Find where the given text appears and provide that cell's center as (X, Y) coordinate. 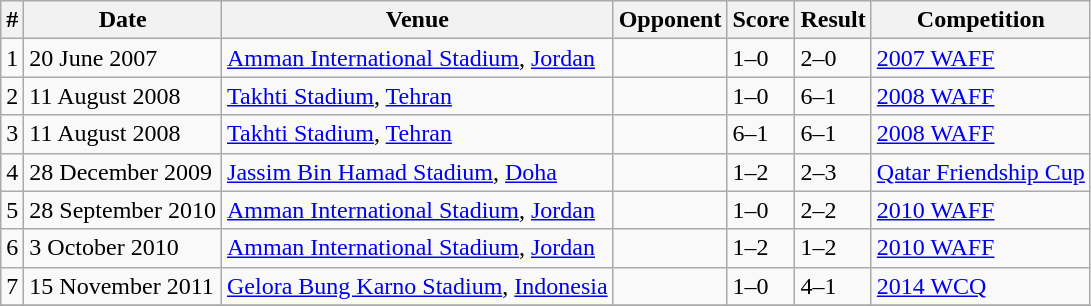
1 (12, 58)
4–1 (833, 286)
7 (12, 286)
4 (12, 172)
# (12, 20)
3 October 2010 (123, 248)
2–2 (833, 210)
3 (12, 134)
Score (761, 20)
28 December 2009 (123, 172)
28 September 2010 (123, 210)
Date (123, 20)
2–0 (833, 58)
2–3 (833, 172)
6 (12, 248)
Gelora Bung Karno Stadium, Indonesia (418, 286)
5 (12, 210)
Competition (980, 20)
Opponent (670, 20)
20 June 2007 (123, 58)
2007 WAFF (980, 58)
Qatar Friendship Cup (980, 172)
15 November 2011 (123, 286)
Jassim Bin Hamad Stadium, Doha (418, 172)
2 (12, 96)
Venue (418, 20)
Result (833, 20)
2014 WCQ (980, 286)
